Find where the given text appears and provide that cell's center as [X, Y] coordinate. 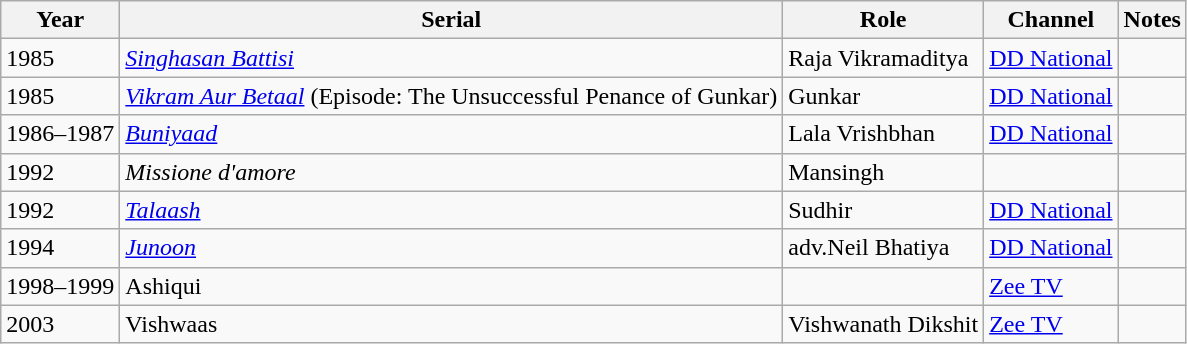
Talaash [452, 210]
2003 [60, 324]
Vikram Aur Betaal (Episode: The Unsuccessful Penance of Gunkar) [452, 96]
Singhasan Battisi [452, 58]
Notes [1152, 20]
Missione d'amore [452, 172]
Vishwaas [452, 324]
Role [884, 20]
Vishwanath Dikshit [884, 324]
Ashiqui [452, 286]
1994 [60, 248]
adv.Neil Bhatiya [884, 248]
Serial [452, 20]
Buniyaad [452, 134]
Gunkar [884, 96]
Junoon [452, 248]
Sudhir [884, 210]
Lala Vrishbhan [884, 134]
1998–1999 [60, 286]
Channel [1051, 20]
Year [60, 20]
Mansingh [884, 172]
1986–1987 [60, 134]
Raja Vikramaditya [884, 58]
